From the cell containing the given text, extract its center point as [X, Y] coordinate. 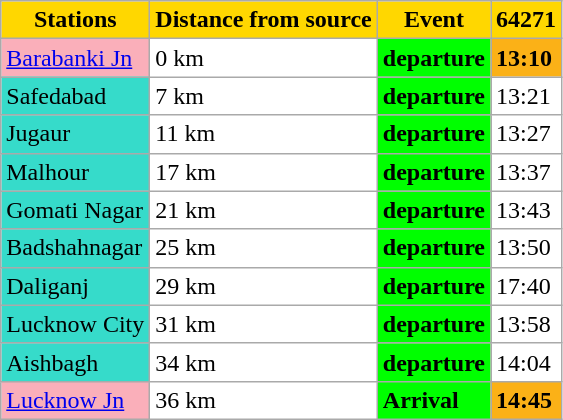
17 km [264, 172]
Daliganj [76, 286]
Aishbagh [76, 362]
7 km [264, 96]
Safedabad [76, 96]
Distance from source [264, 20]
0 km [264, 58]
11 km [264, 134]
14:45 [526, 400]
Barabanki Jn [76, 58]
36 km [264, 400]
Gomati Nagar [76, 210]
17:40 [526, 286]
21 km [264, 210]
13:27 [526, 134]
Malhour [76, 172]
Lucknow City [76, 324]
13:50 [526, 248]
13:21 [526, 96]
34 km [264, 362]
Stations [76, 20]
13:43 [526, 210]
25 km [264, 248]
Event [434, 20]
14:04 [526, 362]
31 km [264, 324]
64271 [526, 20]
13:37 [526, 172]
Lucknow Jn [76, 400]
13:58 [526, 324]
29 km [264, 286]
Badshahnagar [76, 248]
Jugaur [76, 134]
Arrival [434, 400]
13:10 [526, 58]
